Identify which cell holds the provided text, then report its (x, y) central coordinate. 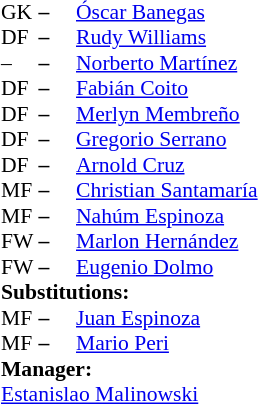
Mario Peri (167, 343)
Merlyn Membreño (167, 114)
Christian Santamaría (167, 191)
Arnold Cruz (167, 165)
Manager: (130, 369)
Norberto Martínez (167, 63)
Nahúm Espinoza (167, 216)
Gregorio Serrano (167, 139)
Juan Espinoza (167, 318)
Marlon Hernández (167, 241)
Rudy Williams (167, 37)
Fabián Coito (167, 89)
Substitutions: (130, 293)
Eugenio Dolmo (167, 267)
